From the cell containing the given text, extract its center point as (x, y) coordinate. 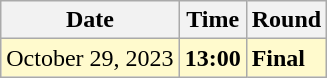
13:00 (212, 58)
Final (286, 58)
Time (212, 20)
October 29, 2023 (90, 58)
Round (286, 20)
Date (90, 20)
